Pinpoint the cell where the given text exists, returning its (x, y) midpoint coordinate. 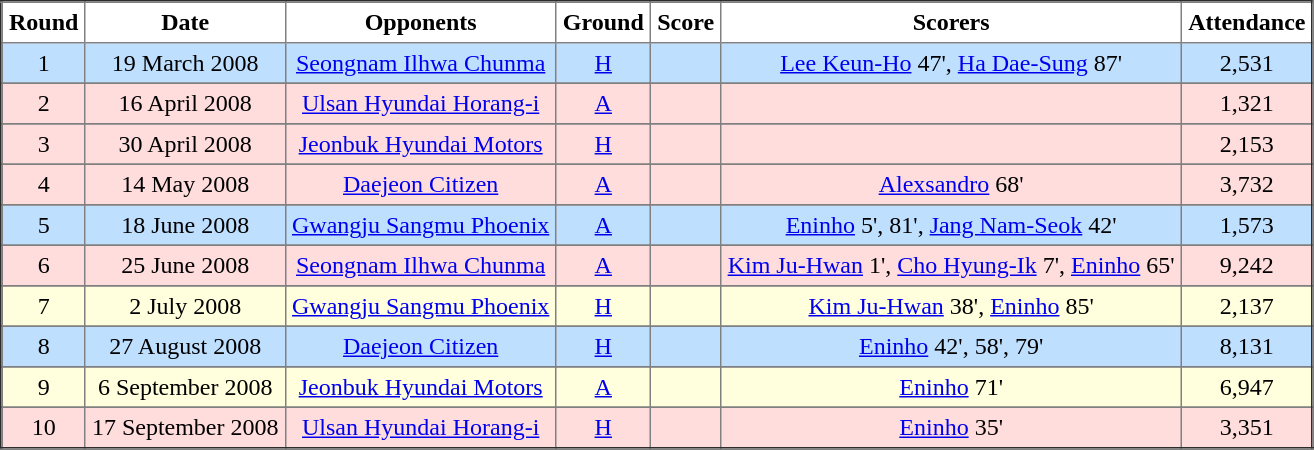
Eninho 42', 58', 79' (951, 346)
8,131 (1247, 346)
Opponents (420, 22)
Round (44, 22)
Ground (603, 22)
10 (44, 428)
1 (44, 63)
Lee Keun-Ho 47', Ha Dae-Sung 87' (951, 63)
Eninho 35' (951, 428)
Kim Ju-Hwan 1', Cho Hyung-Ik 7', Eninho 65' (951, 265)
Eninho 71' (951, 387)
5 (44, 225)
3 (44, 144)
Date (185, 22)
6 September 2008 (185, 387)
2 (44, 103)
17 September 2008 (185, 428)
1,321 (1247, 103)
25 June 2008 (185, 265)
18 June 2008 (185, 225)
6,947 (1247, 387)
2 July 2008 (185, 306)
2,531 (1247, 63)
9 (44, 387)
3,351 (1247, 428)
Alexsandro 68' (951, 184)
16 April 2008 (185, 103)
9,242 (1247, 265)
3,732 (1247, 184)
30 April 2008 (185, 144)
27 August 2008 (185, 346)
2,137 (1247, 306)
7 (44, 306)
6 (44, 265)
Score (686, 22)
Kim Ju-Hwan 38', Eninho 85' (951, 306)
Scorers (951, 22)
14 May 2008 (185, 184)
Eninho 5', 81', Jang Nam-Seok 42' (951, 225)
8 (44, 346)
2,153 (1247, 144)
19 March 2008 (185, 63)
1,573 (1247, 225)
Attendance (1247, 22)
4 (44, 184)
